Extract the (x, y) coordinate from the center of the cell holding the provided text.  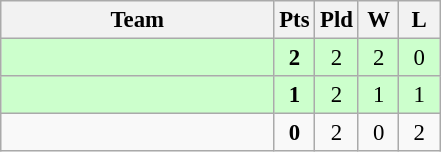
L (420, 20)
Pld (337, 20)
Pts (294, 20)
Team (138, 20)
W (378, 20)
